Output the [X, Y] coordinate of the center of the cell containing the given text.  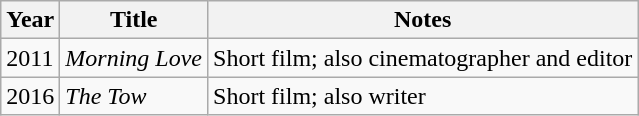
Notes [423, 20]
Short film; also cinematographer and editor [423, 58]
Short film; also writer [423, 96]
The Tow [134, 96]
Title [134, 20]
Morning Love [134, 58]
Year [30, 20]
2011 [30, 58]
2016 [30, 96]
